Pinpoint the cell where the given text exists, returning its (X, Y) midpoint coordinate. 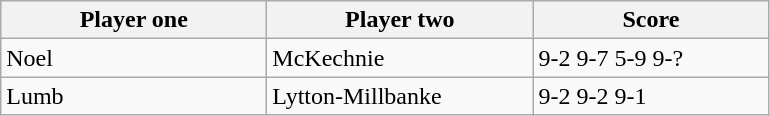
Noel (134, 58)
9-2 9-2 9-1 (651, 96)
Lumb (134, 96)
McKechnie (400, 58)
Player one (134, 20)
Player two (400, 20)
Lytton-Millbanke (400, 96)
9-2 9-7 5-9 9-? (651, 58)
Score (651, 20)
